Provide the [X, Y] coordinate of the cell's center where the given text is located.  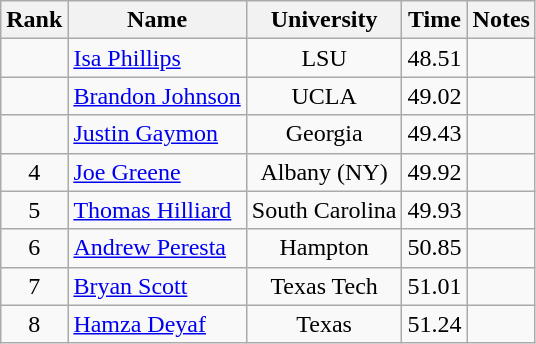
Albany (NY) [324, 172]
Georgia [324, 134]
8 [34, 324]
Rank [34, 20]
University [324, 20]
Hamza Deyaf [157, 324]
Andrew Peresta [157, 248]
50.85 [434, 248]
49.02 [434, 96]
4 [34, 172]
Texas Tech [324, 286]
Hampton [324, 248]
Bryan Scott [157, 286]
49.43 [434, 134]
51.01 [434, 286]
Time [434, 20]
Name [157, 20]
South Carolina [324, 210]
Isa Phillips [157, 58]
Thomas Hilliard [157, 210]
Texas [324, 324]
Notes [501, 20]
51.24 [434, 324]
Brandon Johnson [157, 96]
7 [34, 286]
48.51 [434, 58]
Joe Greene [157, 172]
5 [34, 210]
UCLA [324, 96]
Justin Gaymon [157, 134]
LSU [324, 58]
6 [34, 248]
49.93 [434, 210]
49.92 [434, 172]
